Identify which cell holds the provided text, then report its (x, y) central coordinate. 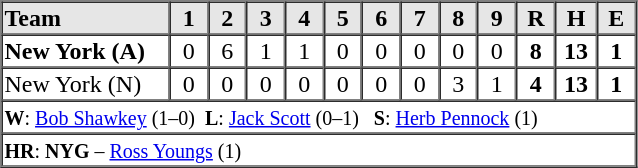
R (536, 18)
H (576, 18)
7 (420, 18)
Team (86, 18)
W: Bob Shawkey (1–0) L: Jack Scott (0–1) S: Herb Pennock (1) (319, 116)
New York (N) (86, 84)
E (616, 18)
New York (A) (86, 50)
2 (228, 18)
HR: NYG – Ross Youngs (1) (319, 150)
5 (342, 18)
9 (498, 18)
